Determine the (x, y) coordinate at the center of the cell enclosing the given text.  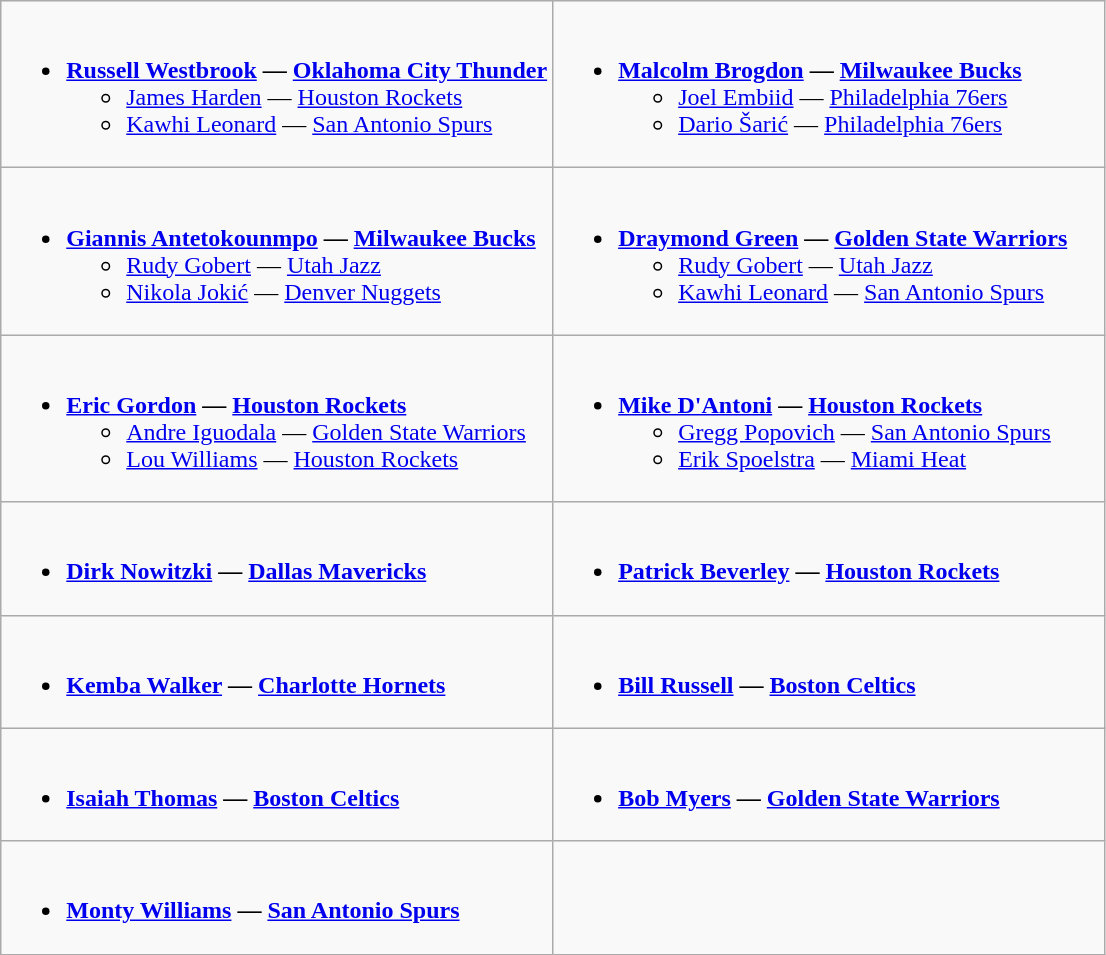
Mike D'Antoni — Houston RocketsGregg Popovich — San Antonio SpursErik Spoelstra — Miami Heat (829, 418)
Malcolm Brogdon — Milwaukee BucksJoel Embiid — Philadelphia 76ersDario Šarić — Philadelphia 76ers (829, 84)
Draymond Green — Golden State WarriorsRudy Gobert — Utah JazzKawhi Leonard — San Antonio Spurs (829, 252)
Kemba Walker — Charlotte Hornets (277, 672)
Russell Westbrook — Oklahoma City Thunder James Harden — Houston RocketsKawhi Leonard — San Antonio Spurs (277, 84)
Giannis Antetokounmpo — Milwaukee BucksRudy Gobert — Utah JazzNikola Jokić — Denver Nuggets (277, 252)
Patrick Beverley — Houston Rockets (829, 558)
Monty Williams — San Antonio Spurs (277, 898)
Eric Gordon — Houston RocketsAndre Iguodala — Golden State WarriorsLou Williams — Houston Rockets (277, 418)
Bob Myers — Golden State Warriors (829, 784)
Dirk Nowitzki — Dallas Mavericks (277, 558)
Bill Russell — Boston Celtics (829, 672)
Isaiah Thomas — Boston Celtics (277, 784)
